Scan for the cell matching the given text and deliver its (x, y) coordinate at center. 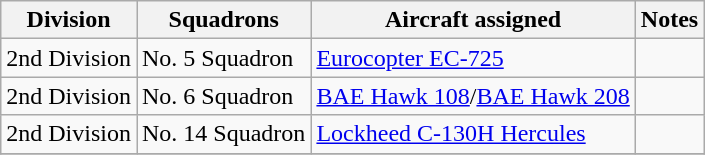
Lockheed C-130H Hercules (473, 134)
BAE Hawk 108/BAE Hawk 208 (473, 96)
No. 14 Squadron (223, 134)
Division (69, 20)
Eurocopter EC-725 (473, 58)
Aircraft assigned (473, 20)
No. 5 Squadron (223, 58)
Squadrons (223, 20)
Notes (669, 20)
No. 6 Squadron (223, 96)
